Provide the [X, Y] coordinate of the cell's center where the given text is located.  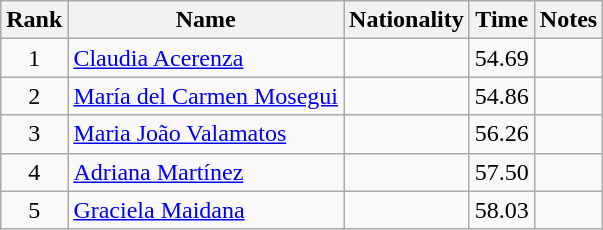
María del Carmen Mosegui [206, 96]
1 [34, 58]
Time [502, 20]
54.86 [502, 96]
Maria João Valamatos [206, 134]
Graciela Maidana [206, 210]
5 [34, 210]
Nationality [407, 20]
Notes [568, 20]
4 [34, 172]
57.50 [502, 172]
Claudia Acerenza [206, 58]
58.03 [502, 210]
2 [34, 96]
56.26 [502, 134]
54.69 [502, 58]
3 [34, 134]
Adriana Martínez [206, 172]
Name [206, 20]
Rank [34, 20]
